Pinpoint the cell where the given text exists, returning its (x, y) midpoint coordinate. 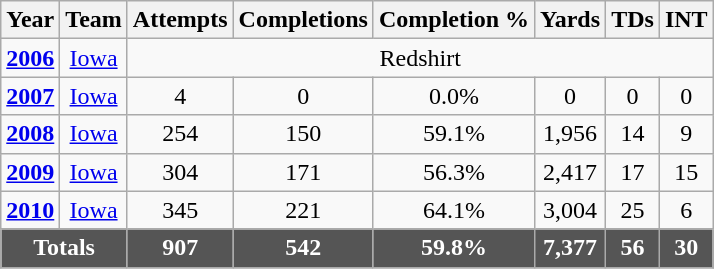
17 (633, 172)
221 (303, 210)
542 (303, 248)
56.3% (454, 172)
30 (686, 248)
14 (633, 134)
2009 (30, 172)
3,004 (570, 210)
59.1% (454, 134)
59.8% (454, 248)
2,417 (570, 172)
Totals (64, 248)
304 (180, 172)
9 (686, 134)
2008 (30, 134)
64.1% (454, 210)
345 (180, 210)
171 (303, 172)
Team (94, 20)
Yards (570, 20)
2006 (30, 58)
6 (686, 210)
Completion % (454, 20)
7,377 (570, 248)
INT (686, 20)
150 (303, 134)
15 (686, 172)
Completions (303, 20)
Attempts (180, 20)
25 (633, 210)
254 (180, 134)
2010 (30, 210)
907 (180, 248)
0.0% (454, 96)
Year (30, 20)
4 (180, 96)
1,956 (570, 134)
TDs (633, 20)
2007 (30, 96)
Redshirt (420, 58)
56 (633, 248)
